For the text-containing cell, return its midpoint in [x, y] coordinate format. 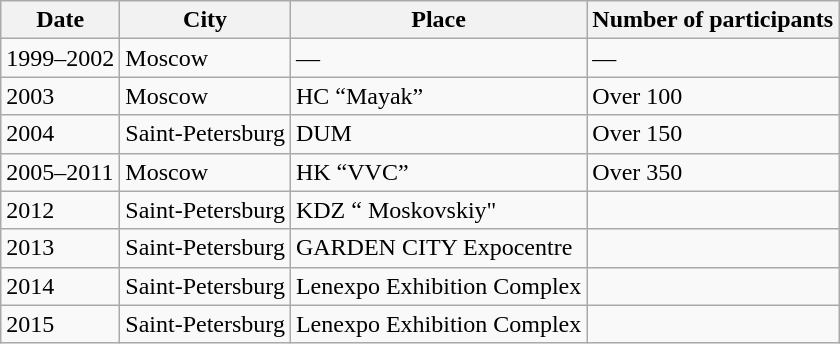
2004 [60, 134]
GARDEN CITY Expocentre [438, 248]
Place [438, 20]
Over 100 [713, 96]
HC “Mayak” [438, 96]
2015 [60, 324]
HK “VVC” [438, 172]
2013 [60, 248]
DUM [438, 134]
Over 350 [713, 172]
Over 150 [713, 134]
2014 [60, 286]
2012 [60, 210]
2003 [60, 96]
2005–2011 [60, 172]
Date [60, 20]
1999–2002 [60, 58]
City [206, 20]
Number of participants [713, 20]
KDZ “ Moskovskiy" [438, 210]
